Return the (X, Y) coordinate for the center point of the cell that contains the specified text.  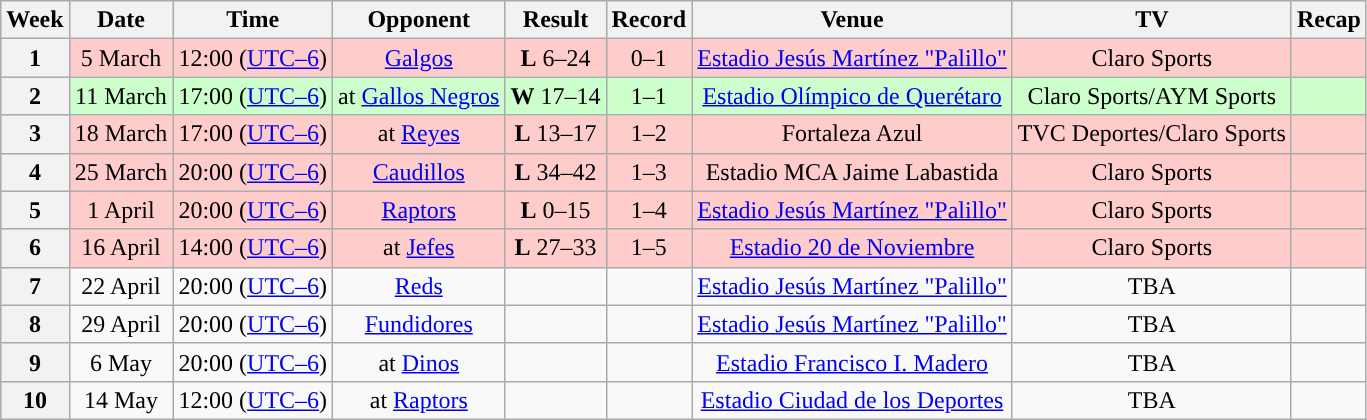
L 34–42 (556, 172)
3 (35, 134)
TV (1152, 20)
16 April (121, 248)
29 April (121, 324)
1 April (121, 210)
L 27–33 (556, 248)
Reds (419, 286)
Opponent (419, 20)
L 0–15 (556, 210)
at Gallos Negros (419, 96)
18 March (121, 134)
W 17–14 (556, 96)
14:00 (UTC–6) (253, 248)
5 (35, 210)
Time (253, 20)
Recap (1328, 20)
Date (121, 20)
Fortaleza Azul (852, 134)
14 May (121, 400)
25 March (121, 172)
at Reyes (419, 134)
5 March (121, 58)
L 6–24 (556, 58)
Week (35, 20)
22 April (121, 286)
1–5 (649, 248)
Venue (852, 20)
0–1 (649, 58)
Result (556, 20)
at Raptors (419, 400)
6 (35, 248)
2 (35, 96)
Estadio 20 de Noviembre (852, 248)
Record (649, 20)
Caudillos (419, 172)
7 (35, 286)
Galgos (419, 58)
TVC Deportes/Claro Sports (1152, 134)
1–2 (649, 134)
1–4 (649, 210)
Fundidores (419, 324)
1–3 (649, 172)
9 (35, 362)
10 (35, 400)
6 May (121, 362)
11 March (121, 96)
Estadio Olímpico de Querétaro (852, 96)
1 (35, 58)
Estadio Ciudad de los Deportes (852, 400)
4 (35, 172)
Raptors (419, 210)
Estadio MCA Jaime Labastida (852, 172)
Estadio Francisco I. Madero (852, 362)
1–1 (649, 96)
at Dinos (419, 362)
at Jefes (419, 248)
Claro Sports/AYM Sports (1152, 96)
L 13–17 (556, 134)
8 (35, 324)
